Return (X, Y) of the center of cell containing provided text 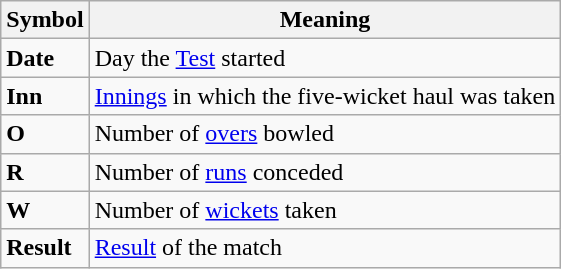
R (45, 172)
O (45, 134)
Innings in which the five-wicket haul was taken (325, 96)
Result (45, 248)
Number of overs bowled (325, 134)
Result of the match (325, 248)
Inn (45, 96)
Meaning (325, 20)
Date (45, 58)
Number of wickets taken (325, 210)
Number of runs conceded (325, 172)
W (45, 210)
Symbol (45, 20)
Day the Test started (325, 58)
